Identify which cell holds the provided text, then report its (X, Y) central coordinate. 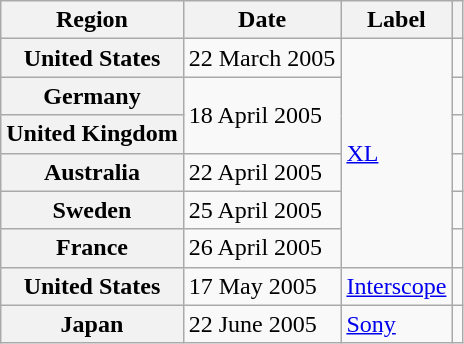
Sweden (92, 210)
26 April 2005 (262, 248)
United Kingdom (92, 134)
Region (92, 20)
Japan (92, 324)
18 April 2005 (262, 115)
XL (396, 153)
Australia (92, 172)
22 June 2005 (262, 324)
Interscope (396, 286)
France (92, 248)
22 March 2005 (262, 58)
Sony (396, 324)
25 April 2005 (262, 210)
Date (262, 20)
22 April 2005 (262, 172)
Germany (92, 96)
Label (396, 20)
17 May 2005 (262, 286)
